Extract the [X, Y] coordinate from the center of the cell holding the provided text.  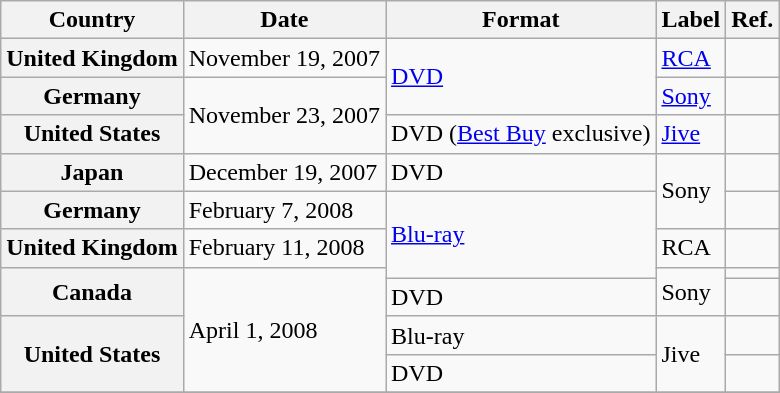
Format [521, 20]
Japan [92, 172]
November 23, 2007 [284, 115]
Country [92, 20]
Label [691, 20]
February 7, 2008 [284, 210]
February 11, 2008 [284, 248]
Canada [92, 292]
Date [284, 20]
November 19, 2007 [284, 58]
December 19, 2007 [284, 172]
April 1, 2008 [284, 330]
DVD (Best Buy exclusive) [521, 134]
Ref. [752, 20]
